Identify which cell holds the provided text, then report its [X, Y] central coordinate. 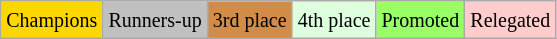
Champions [52, 20]
Promoted [420, 20]
Relegated [510, 20]
Runners-up [155, 20]
4th place [334, 20]
3rd place [250, 20]
